Identify which cell holds the provided text, then report its (x, y) central coordinate. 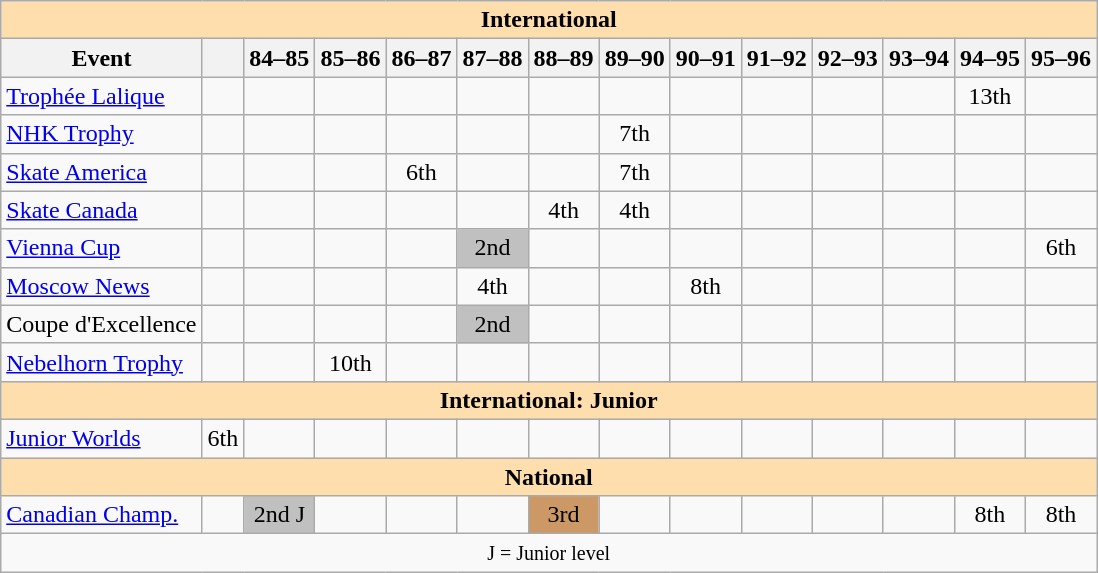
93–94 (918, 58)
Trophée Lalique (102, 96)
94–95 (990, 58)
86–87 (422, 58)
International: Junior (549, 400)
10th (350, 362)
3rd (564, 515)
87–88 (492, 58)
85–86 (350, 58)
Moscow News (102, 286)
95–96 (1060, 58)
2nd J (280, 515)
J = Junior level (549, 553)
92–93 (848, 58)
88–89 (564, 58)
Skate Canada (102, 210)
National (549, 477)
NHK Trophy (102, 134)
Nebelhorn Trophy (102, 362)
International (549, 20)
90–91 (706, 58)
Junior Worlds (102, 438)
89–90 (634, 58)
Event (102, 58)
84–85 (280, 58)
91–92 (776, 58)
Skate America (102, 172)
Canadian Champ. (102, 515)
Vienna Cup (102, 248)
Coupe d'Excellence (102, 324)
13th (990, 96)
